Capture the cell that displays the provided text and extract its (X, Y) central coordinate. 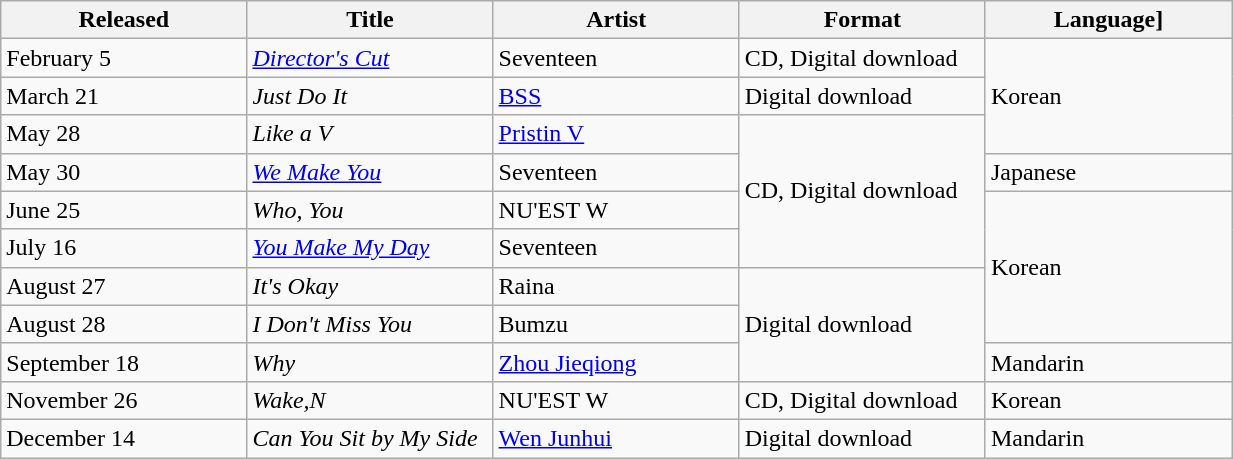
Wen Junhui (616, 438)
You Make My Day (370, 248)
Pristin V (616, 134)
February 5 (124, 58)
Format (862, 20)
Who, You (370, 210)
Director's Cut (370, 58)
July 16 (124, 248)
May 28 (124, 134)
Like a V (370, 134)
It's Okay (370, 286)
Bumzu (616, 324)
Wake,N (370, 400)
We Make You (370, 172)
August 28 (124, 324)
December 14 (124, 438)
I Don't Miss You (370, 324)
Zhou Jieqiong (616, 362)
Language] (1108, 20)
Why (370, 362)
Just Do It (370, 96)
Title (370, 20)
Raina (616, 286)
March 21 (124, 96)
May 30 (124, 172)
Japanese (1108, 172)
Artist (616, 20)
Released (124, 20)
Can You Sit by My Side (370, 438)
June 25 (124, 210)
BSS (616, 96)
September 18 (124, 362)
August 27 (124, 286)
November 26 (124, 400)
